Determine the [x, y] coordinate at the center of the cell enclosing the given text.  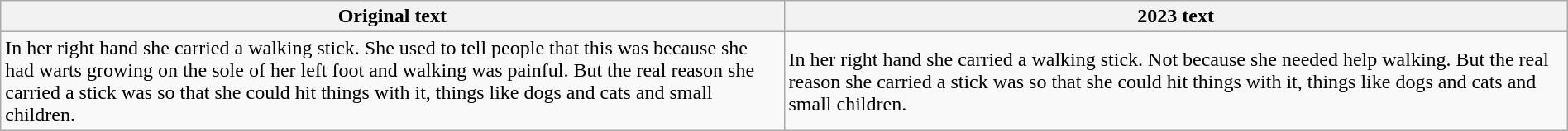
Original text [392, 16]
2023 text [1176, 16]
